From the cell containing the given text, extract its center point as [x, y] coordinate. 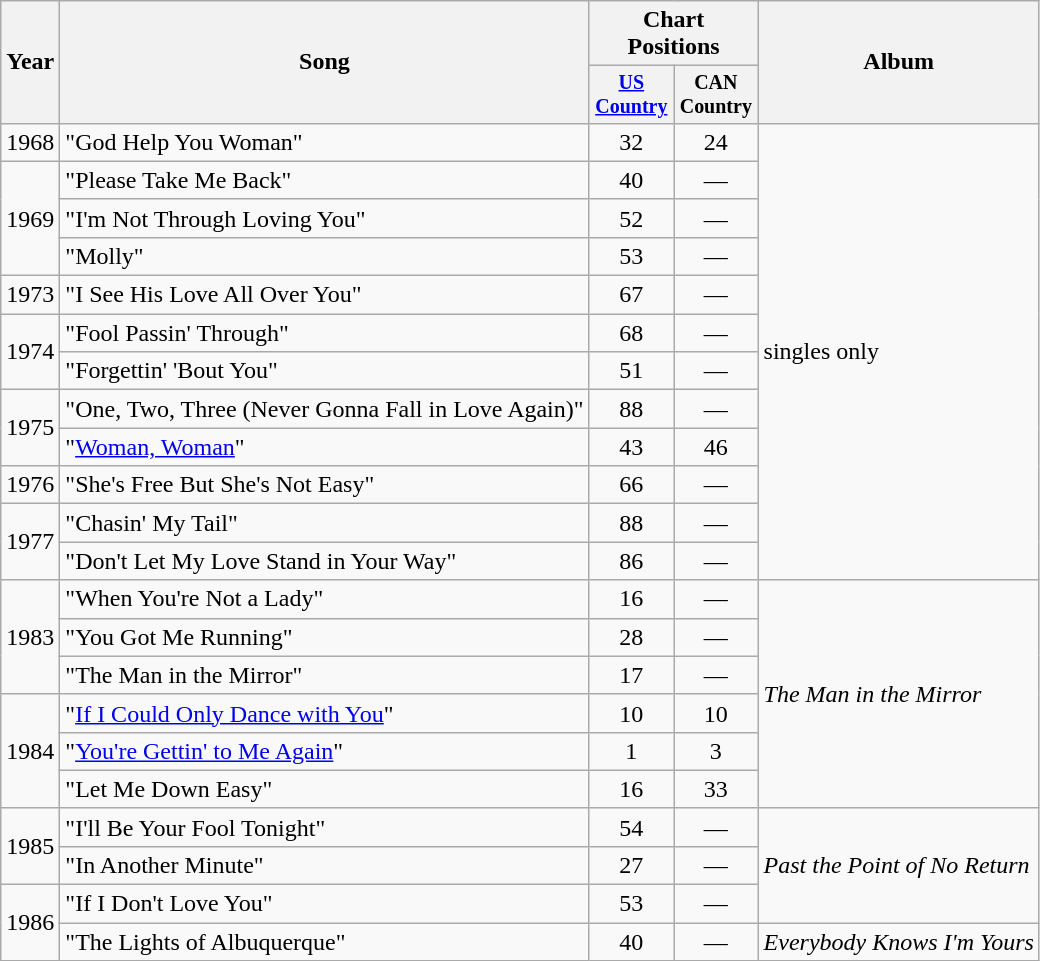
"The Man in the Mirror" [324, 675]
43 [631, 447]
68 [631, 333]
46 [716, 447]
"Please Take Me Back" [324, 180]
US Country [631, 94]
1985 [30, 846]
66 [631, 485]
1968 [30, 142]
1973 [30, 295]
"If I Don't Love You" [324, 904]
Song [324, 62]
"Forgettin' 'Bout You" [324, 371]
singles only [898, 352]
"You're Gettin' to Me Again" [324, 751]
"Don't Let My Love Stand in Your Way" [324, 561]
Past the Point of No Return [898, 865]
"In Another Minute" [324, 865]
"If I Could Only Dance with You" [324, 713]
24 [716, 142]
1983 [30, 637]
1986 [30, 923]
17 [631, 675]
The Man in the Mirror [898, 694]
CAN Country [716, 94]
"Fool Passin' Through" [324, 333]
"Molly" [324, 256]
"God Help You Woman" [324, 142]
1969 [30, 218]
"The Lights of Albuquerque" [324, 942]
"One, Two, Three (Never Gonna Fall in Love Again)" [324, 409]
1976 [30, 485]
32 [631, 142]
"Chasin' My Tail" [324, 523]
27 [631, 865]
52 [631, 218]
54 [631, 827]
33 [716, 789]
"Woman, Woman" [324, 447]
3 [716, 751]
"When You're Not a Lady" [324, 599]
51 [631, 371]
28 [631, 637]
Everybody Knows I'm Yours [898, 942]
"She's Free But She's Not Easy" [324, 485]
"I'm Not Through Loving You" [324, 218]
1 [631, 751]
86 [631, 561]
Year [30, 62]
"Let Me Down Easy" [324, 789]
1974 [30, 352]
"I See His Love All Over You" [324, 295]
1977 [30, 542]
"I'll Be Your Fool Tonight" [324, 827]
67 [631, 295]
1975 [30, 428]
1984 [30, 751]
Chart Positions [674, 34]
"You Got Me Running" [324, 637]
Album [898, 62]
